Return [X, Y] of the center of cell containing provided text 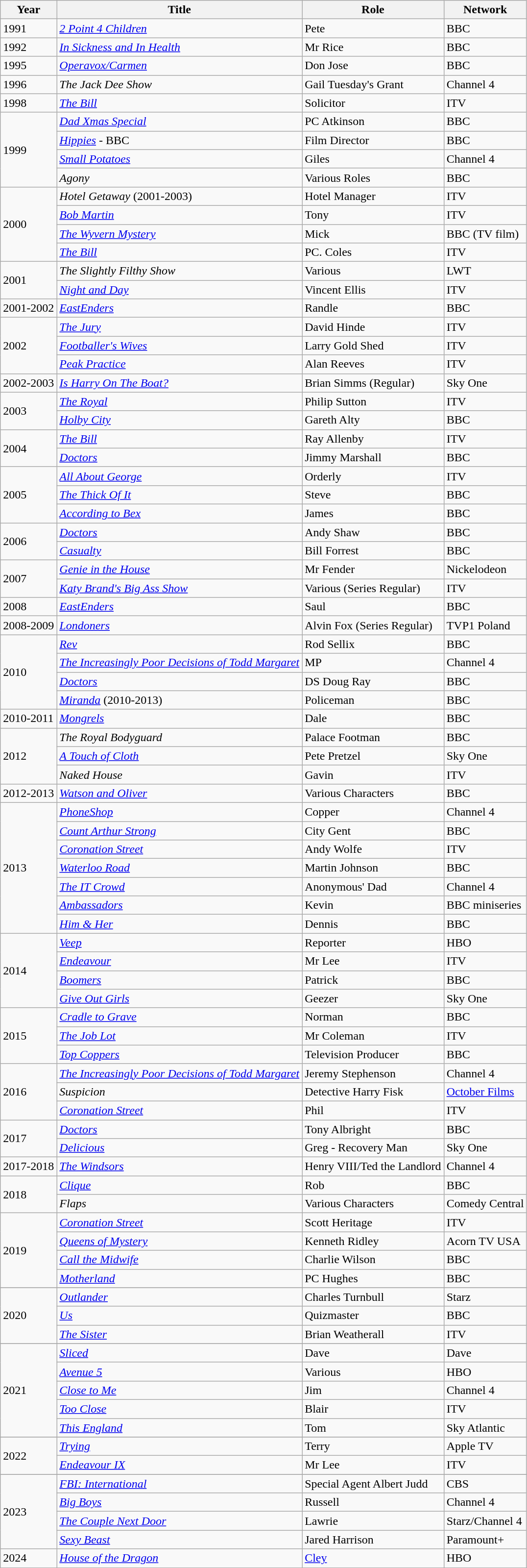
Avenue 5 [179, 1371]
Gavin [373, 774]
Acorn TV USA [485, 1241]
Queens of Mystery [179, 1241]
Alvin Fox (Series Regular) [373, 625]
2004 [28, 448]
2015 [28, 1036]
Starz/Channel 4 [485, 1521]
Delicious [179, 1148]
LWT [485, 271]
The Job Lot [179, 1036]
Endeavour [179, 961]
Us [179, 1316]
MP [373, 663]
Title [179, 10]
Starz [485, 1297]
2012-2013 [28, 793]
PC Hughes [373, 1278]
Brian Weatherall [373, 1334]
Agony [179, 177]
PC Atkinson [373, 122]
Giles [373, 159]
PC. Coles [373, 252]
Orderly [373, 476]
Television Producer [373, 1054]
2010-2011 [28, 719]
Reporter [373, 943]
Sky Atlantic [485, 1428]
Andy Shaw [373, 532]
Give Out Girls [179, 998]
2017 [28, 1138]
The Thick Of It [179, 495]
Rev [179, 644]
The Royal [179, 401]
Footballer's Wives [179, 346]
The Couple Next Door [179, 1521]
House of the Dragon [179, 1558]
Detective Harry Fisk [373, 1092]
The Windsors [179, 1167]
Various Roles [373, 177]
October Films [485, 1092]
2002-2003 [28, 383]
Kenneth Ridley [373, 1241]
Tony Albright [373, 1129]
Saul [373, 607]
Call the Midwife [179, 1260]
Charles Turnbull [373, 1297]
2018 [28, 1195]
Peak Practice [179, 364]
Patrick [373, 980]
Various (Series Regular) [373, 588]
Comedy Central [485, 1204]
2008-2009 [28, 625]
2024 [28, 1558]
Rob [373, 1185]
Mr Fender [373, 570]
2000 [28, 224]
1999 [28, 149]
Dad Xmas Special [179, 122]
2010 [28, 672]
Cradle to Grave [179, 1017]
Close to Me [179, 1390]
The Sister [179, 1334]
Geezer [373, 998]
Russell [373, 1502]
1998 [28, 103]
Holby City [179, 420]
According to Bex [179, 513]
Film Director [373, 140]
2008 [28, 607]
Larry Gold Shed [373, 346]
Mr Coleman [373, 1036]
Steve [373, 495]
City Gent [373, 831]
Policeman [373, 700]
1996 [28, 84]
Hotel Getaway (2001-2003) [179, 196]
Philip Sutton [373, 401]
Alan Reeves [373, 364]
Special Agent Albert Judd [373, 1484]
1991 [28, 28]
Genie in the House [179, 570]
Pete Pretzel [373, 756]
Small Potatoes [179, 159]
This England [179, 1428]
Outlander [179, 1297]
Scott Heritage [373, 1222]
PhoneShop [179, 812]
2001-2002 [28, 308]
Bill Forrest [373, 551]
Dale [373, 719]
2020 [28, 1316]
All About George [179, 476]
Hotel Manager [373, 196]
Cley [373, 1558]
Tony [373, 215]
Clique [179, 1185]
Casualty [179, 551]
2001 [28, 280]
Randle [373, 308]
Jim [373, 1390]
Trying [179, 1446]
Hippies - BBC [179, 140]
Brian Simms (Regular) [373, 383]
Palace Footman [373, 737]
Top Coppers [179, 1054]
David Hinde [373, 327]
Greg - Recovery Man [373, 1148]
Jeremy Stephenson [373, 1073]
Jared Harrison [373, 1540]
Londoners [179, 625]
FBI: International [179, 1484]
Year [28, 10]
Gail Tuesday's Grant [373, 84]
Phil [373, 1110]
Rod Sellix [373, 644]
Katy Brand's Big Ass Show [179, 588]
2002 [28, 346]
Gareth Alty [373, 420]
Bob Martin [179, 215]
The Royal Bodyguard [179, 737]
Kevin [373, 905]
Motherland [179, 1278]
2014 [28, 971]
CBS [485, 1484]
2022 [28, 1456]
2023 [28, 1512]
The Jury [179, 327]
2007 [28, 579]
Solicitor [373, 103]
Boomers [179, 980]
Andy Wolfe [373, 849]
Too Close [179, 1409]
Blair [373, 1409]
Endeavour IX [179, 1465]
Charlie Wilson [373, 1260]
Mongrels [179, 719]
Big Boys [179, 1502]
2019 [28, 1250]
Don Jose [373, 66]
BBC (TV film) [485, 234]
Pete [373, 28]
Night and Day [179, 290]
Sexy Beast [179, 1540]
Miranda (2010-2013) [179, 700]
Watson and Oliver [179, 793]
Waterloo Road [179, 868]
Vincent Ellis [373, 290]
The Jack Dee Show [179, 84]
Naked House [179, 774]
Terry [373, 1446]
Him & Her [179, 924]
Is Harry On The Boat? [179, 383]
Anonymous' Dad [373, 887]
Ray Allenby [373, 439]
The Wyvern Mystery [179, 234]
Dennis [373, 924]
2016 [28, 1092]
1992 [28, 47]
Mr Rice [373, 47]
Tom [373, 1428]
Network [485, 10]
The IT Crowd [179, 887]
2005 [28, 495]
Suspicion [179, 1092]
2012 [28, 756]
Lawrie [373, 1521]
Nickelodeon [485, 570]
Jimmy Marshall [373, 457]
Operavox/Carmen [179, 66]
Sliced [179, 1353]
Mick [373, 234]
Count Arthur Strong [179, 831]
DS Doug Ray [373, 681]
Paramount+ [485, 1540]
2017-2018 [28, 1167]
A Touch of Cloth [179, 756]
Ambassadors [179, 905]
BBC miniseries [485, 905]
Norman [373, 1017]
Quizmaster [373, 1316]
2013 [28, 868]
Apple TV [485, 1446]
Flaps [179, 1204]
The Slightly Filthy Show [179, 271]
Role [373, 10]
2 Point 4 Children [179, 28]
In Sickness and In Health [179, 47]
2003 [28, 411]
TVP1 Poland [485, 625]
Martin Johnson [373, 868]
Veep [179, 943]
1995 [28, 66]
2021 [28, 1390]
Copper [373, 812]
James [373, 513]
Henry VIII/Ted the Landlord [373, 1167]
2006 [28, 541]
